Find where the given text appears and provide that cell's center as [X, Y] coordinate. 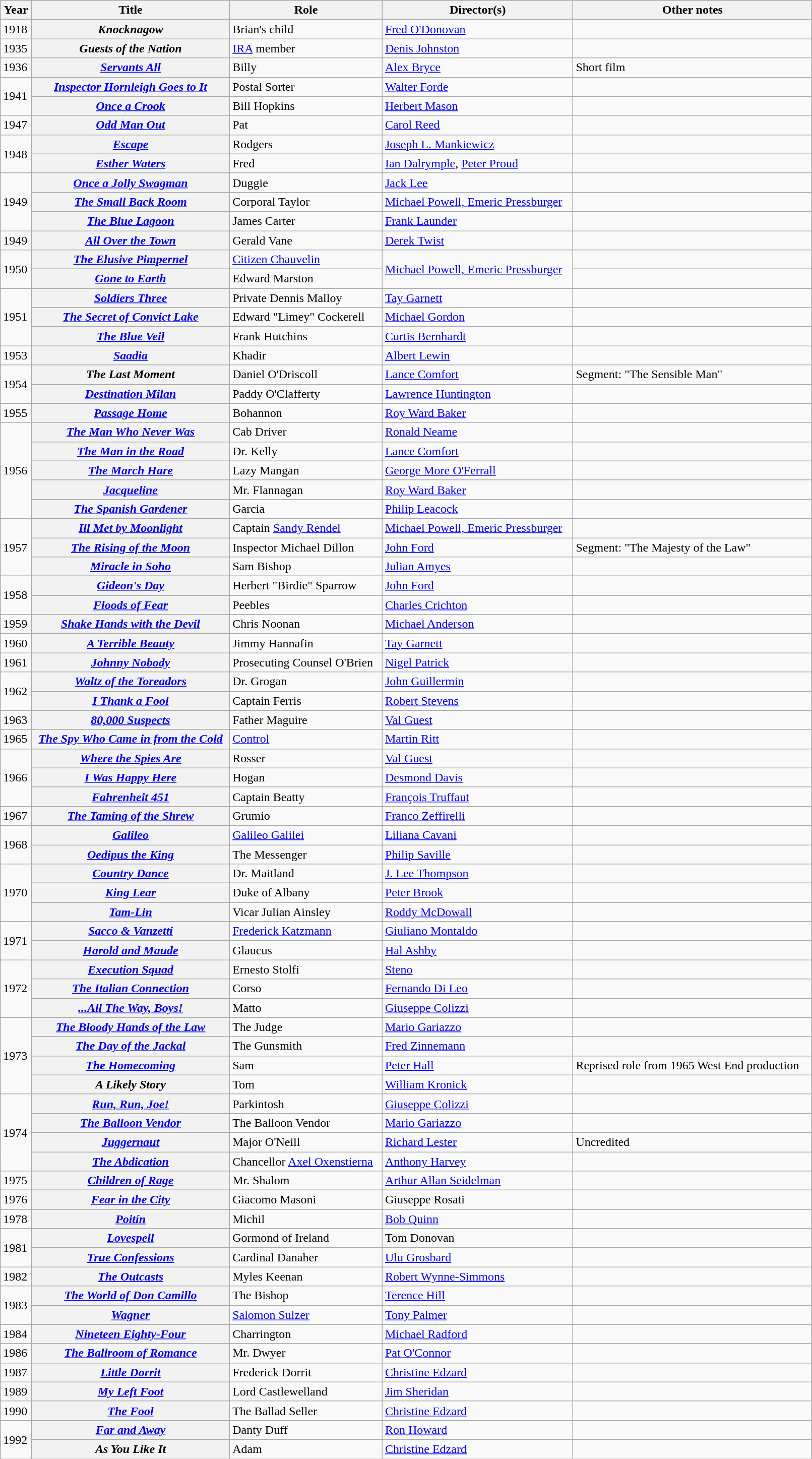
Khadir [306, 355]
Tom [306, 1084]
Ulu Grosbard [477, 1257]
All Over the Town [130, 240]
1962 [16, 691]
The Ballad Seller [306, 1411]
The Man in the Road [130, 451]
True Confessions [130, 1257]
Galileo [130, 835]
Ian Dalrymple, Peter Proud [477, 163]
The Bloody Hands of the Law [130, 1027]
1935 [16, 48]
Tam-Lin [130, 912]
The Homecoming [130, 1065]
J. Lee Thompson [477, 874]
Servants All [130, 68]
Vicar Julian Ainsley [306, 912]
Frank Hutchins [306, 336]
The Italian Connection [130, 989]
1989 [16, 1391]
Ronald Neame [477, 432]
A Terrible Beauty [130, 643]
Bohannon [306, 413]
Odd Man Out [130, 125]
The Taming of the Shrew [130, 816]
Miracle in Soho [130, 567]
Reprised role from 1965 West End production [693, 1065]
Segment: "The Majesty of the Law" [693, 547]
Daniel O'Driscoll [306, 375]
Giuseppe Rosati [477, 1200]
1976 [16, 1200]
Fear in the City [130, 1200]
1953 [16, 355]
Title [130, 10]
Prosecuting Counsel O'Brien [306, 662]
Julian Amyes [477, 567]
1957 [16, 547]
Lovespell [130, 1238]
Dr. Kelly [306, 451]
Alex Bryce [477, 68]
1954 [16, 384]
Joseph L. Mankiewicz [477, 144]
Guests of the Nation [130, 48]
Curtis Bernhardt [477, 336]
François Truffaut [477, 797]
Children of Rage [130, 1181]
Year [16, 10]
Private Dennis Malloy [306, 298]
Philip Saville [477, 855]
Tom Donovan [477, 1238]
The Rising of the Moon [130, 547]
Ernesto Stolfi [306, 969]
Robert Wynne-Simmons [477, 1276]
Inspector Michael Dillon [306, 547]
Fred [306, 163]
Albert Lewin [477, 355]
Chancellor Axel Oxenstierna [306, 1161]
Soldiers Three [130, 298]
Duggie [306, 183]
Major O'Neill [306, 1142]
Floods of Fear [130, 605]
80,000 Suspects [130, 720]
Bill Hopkins [306, 106]
Michael Anderson [477, 624]
1941 [16, 96]
Father Maguire [306, 720]
Parkintosh [306, 1104]
1990 [16, 1411]
The Secret of Convict Lake [130, 317]
Derek Twist [477, 240]
I Was Happy Here [130, 777]
Edward Marston [306, 279]
Segment: "The Sensible Man" [693, 375]
1958 [16, 595]
1963 [16, 720]
1971 [16, 941]
George More O'Ferrall [477, 470]
Mr. Flannagan [306, 490]
Other notes [693, 10]
Corso [306, 989]
Nigel Patrick [477, 662]
Gone to Earth [130, 279]
Hal Ashby [477, 950]
The Fool [130, 1411]
The Judge [306, 1027]
1975 [16, 1181]
The Day of the Jackal [130, 1046]
Lord Castlewelland [306, 1391]
The Messenger [306, 855]
Terence Hill [477, 1296]
Duke of Albany [306, 893]
Gideon's Day [130, 586]
Brian's child [306, 29]
The Blue Veil [130, 336]
Wagner [130, 1315]
Knocknagow [130, 29]
Frederick Katzmann [306, 931]
Herbert "Birdie" Sparrow [306, 586]
Martin Ritt [477, 739]
Jim Sheridan [477, 1391]
Waltz of the Toreadors [130, 682]
Ill Met by Moonlight [130, 528]
...All The Way, Boys! [130, 1008]
Esther Waters [130, 163]
The Last Moment [130, 375]
IRA member [306, 48]
Myles Keenan [306, 1276]
Control [306, 739]
Peter Hall [477, 1065]
1959 [16, 624]
Steno [477, 969]
Poitín [130, 1219]
Lazy Mangan [306, 470]
1960 [16, 643]
Passage Home [130, 413]
Rosser [306, 758]
Sacco & Vanzetti [130, 931]
Matto [306, 1008]
The Elusive Pimpernel [130, 260]
Fred O'Donovan [477, 29]
Galileo Galilei [306, 835]
The Spanish Gardener [130, 509]
Short film [693, 68]
Mr. Shalom [306, 1181]
The Man Who Never Was [130, 432]
1984 [16, 1334]
Saadia [130, 355]
Where the Spies Are [130, 758]
Bob Quinn [477, 1219]
John Guillermin [477, 682]
Giuliano Montaldo [477, 931]
Danty Duff [306, 1430]
Peebles [306, 605]
Grumio [306, 816]
Pat O'Connor [477, 1353]
1978 [16, 1219]
Michil [306, 1219]
Captain Beatty [306, 797]
Michael Gordon [477, 317]
Captain Ferris [306, 701]
King Lear [130, 893]
Robert Stevens [477, 701]
Philip Leacock [477, 509]
The Bishop [306, 1296]
1992 [16, 1439]
Tony Palmer [477, 1315]
Edward "Limey" Cockerell [306, 317]
Michael Radford [477, 1334]
The Gunsmith [306, 1046]
Uncredited [693, 1142]
Cab Driver [306, 432]
1955 [16, 413]
Captain Sandy Rendel [306, 528]
Corporal Taylor [306, 202]
The Abdication [130, 1161]
1918 [16, 29]
Arthur Allan Seidelman [477, 1181]
Lawrence Huntington [477, 394]
Giacomo Masoni [306, 1200]
1974 [16, 1132]
1966 [16, 777]
Sam [306, 1065]
Denis Johnston [477, 48]
Fahrenheit 451 [130, 797]
1951 [16, 317]
Johnny Nobody [130, 662]
My Left Foot [130, 1391]
Charles Crichton [477, 605]
Ron Howard [477, 1430]
Dr. Grogan [306, 682]
1970 [16, 893]
Paddy O'Clafferty [306, 394]
Juggernaut [130, 1142]
1986 [16, 1353]
1948 [16, 154]
Herbert Mason [477, 106]
Billy [306, 68]
Frederick Dorrit [306, 1372]
Destination Milan [130, 394]
1961 [16, 662]
1982 [16, 1276]
Far and Away [130, 1430]
Once a Crook [130, 106]
Inspector Hornleigh Goes to It [130, 87]
Glaucus [306, 950]
As You Like It [130, 1449]
Director(s) [477, 10]
Carol Reed [477, 125]
Role [306, 10]
Fred Zinnemann [477, 1046]
The Blue Lagoon [130, 221]
Adam [306, 1449]
Salomon Sulzer [306, 1315]
Mr. Dwyer [306, 1353]
Citizen Chauvelin [306, 260]
1965 [16, 739]
The Spy Who Came in from the Cold [130, 739]
Garcia [306, 509]
Jack Lee [477, 183]
James Carter [306, 221]
1972 [16, 989]
Escape [130, 144]
The March Hare [130, 470]
Sam Bishop [306, 567]
1947 [16, 125]
1987 [16, 1372]
Anthony Harvey [477, 1161]
Country Dance [130, 874]
The World of Don Camillo [130, 1296]
1967 [16, 816]
Frank Launder [477, 221]
Dr. Maitland [306, 874]
Chris Noonan [306, 624]
Nineteen Eighty-Four [130, 1334]
Fernando Di Leo [477, 989]
Walter Forde [477, 87]
Liliana Cavani [477, 835]
Once a Jolly Swagman [130, 183]
Gerald Vane [306, 240]
Little Dorrit [130, 1372]
Pat [306, 125]
1950 [16, 269]
Jimmy Hannafin [306, 643]
I Thank a Fool [130, 701]
Gormond of Ireland [306, 1238]
Jacqueline [130, 490]
1936 [16, 68]
Postal Sorter [306, 87]
Roddy McDowall [477, 912]
Hogan [306, 777]
1973 [16, 1056]
Franco Zeffirelli [477, 816]
Oedipus the King [130, 855]
The Small Back Room [130, 202]
Shake Hands with the Devil [130, 624]
Peter Brook [477, 893]
Rodgers [306, 144]
1956 [16, 470]
William Kronick [477, 1084]
1983 [16, 1305]
The Outcasts [130, 1276]
1968 [16, 844]
1981 [16, 1248]
Desmond Davis [477, 777]
Harold and Maude [130, 950]
Charrington [306, 1334]
A Likely Story [130, 1084]
The Ballroom of Romance [130, 1353]
Richard Lester [477, 1142]
Run, Run, Joe! [130, 1104]
Cardinal Danaher [306, 1257]
Execution Squad [130, 969]
